Capture the cell that displays the provided text and extract its [X, Y] central coordinate. 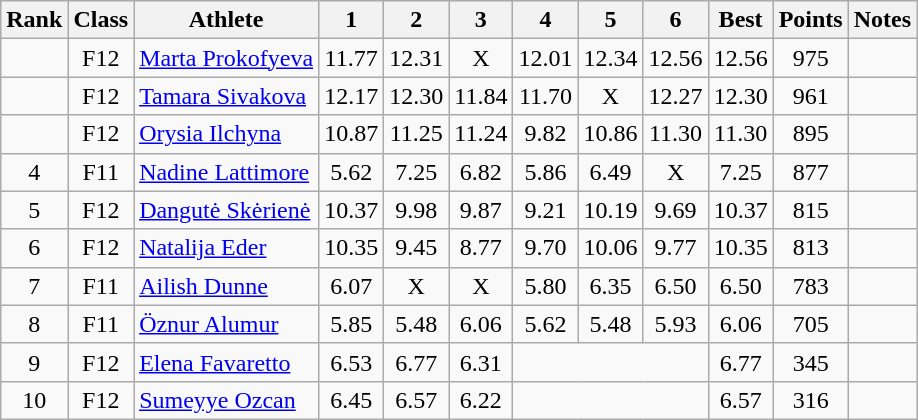
Notes [882, 20]
12.17 [352, 96]
5.93 [676, 324]
9.45 [416, 248]
10.19 [610, 210]
10.06 [610, 248]
6.22 [481, 400]
8.77 [481, 248]
316 [810, 400]
Sumeyye Ozcan [226, 400]
813 [810, 248]
Öznur Alumur [226, 324]
Elena Favaretto [226, 362]
5.80 [546, 286]
6.07 [352, 286]
Natalija Eder [226, 248]
895 [810, 134]
6.53 [352, 362]
6.49 [610, 172]
9 [34, 362]
5.85 [352, 324]
10.86 [610, 134]
9.21 [546, 210]
10.87 [352, 134]
961 [810, 96]
9.77 [676, 248]
9.70 [546, 248]
10 [34, 400]
12.34 [610, 58]
7 [34, 286]
11.84 [481, 96]
Tamara Sivakova [226, 96]
2 [416, 20]
8 [34, 324]
9.82 [546, 134]
Class [101, 20]
9.87 [481, 210]
815 [810, 210]
Marta Prokofyeva [226, 58]
9.98 [416, 210]
11.70 [546, 96]
11.77 [352, 58]
1 [352, 20]
877 [810, 172]
Nadine Lattimore [226, 172]
9.69 [676, 210]
11.25 [416, 134]
11.24 [481, 134]
6.35 [610, 286]
6.31 [481, 362]
3 [481, 20]
Rank [34, 20]
12.01 [546, 58]
5.86 [546, 172]
12.27 [676, 96]
783 [810, 286]
Best [740, 20]
705 [810, 324]
Points [810, 20]
Orysia Ilchyna [226, 134]
Ailish Dunne [226, 286]
Dangutė Skėrienė [226, 210]
6.45 [352, 400]
Athlete [226, 20]
975 [810, 58]
6.82 [481, 172]
12.31 [416, 58]
345 [810, 362]
